Identify which cell holds the provided text, then report its [X, Y] central coordinate. 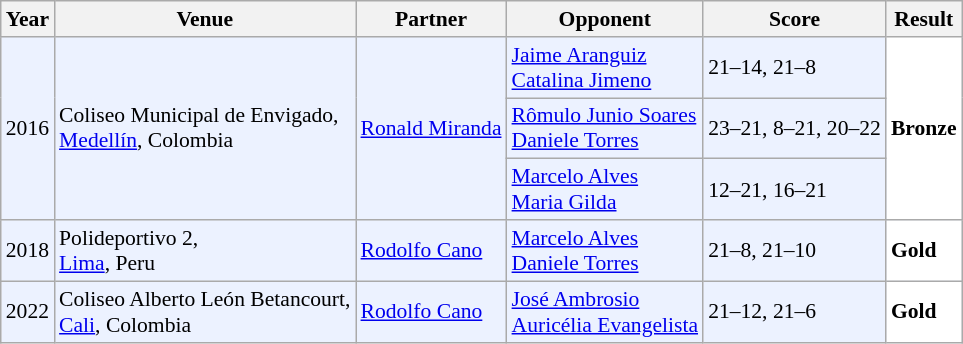
21–8, 21–10 [794, 250]
21–14, 21–8 [794, 68]
Marcelo Alves Daniele Torres [606, 250]
Venue [204, 19]
José Ambrosio Auricélia Evangelista [606, 312]
Opponent [606, 19]
Ronald Miranda [432, 128]
Rômulo Junio Soares Daniele Torres [606, 128]
Bronze [924, 128]
Marcelo Alves Maria Gilda [606, 190]
Coliseo Municipal de Envigado,Medellín, Colombia [204, 128]
Coliseo Alberto León Betancourt,Cali, Colombia [204, 312]
2018 [28, 250]
Jaime Aranguiz Catalina Jimeno [606, 68]
2016 [28, 128]
12–21, 16–21 [794, 190]
Score [794, 19]
21–12, 21–6 [794, 312]
Result [924, 19]
23–21, 8–21, 20–22 [794, 128]
Polideportivo 2,Lima, Peru [204, 250]
2022 [28, 312]
Partner [432, 19]
Year [28, 19]
